Detect which cell encompasses the target text, then output its [X, Y] center coordinate. 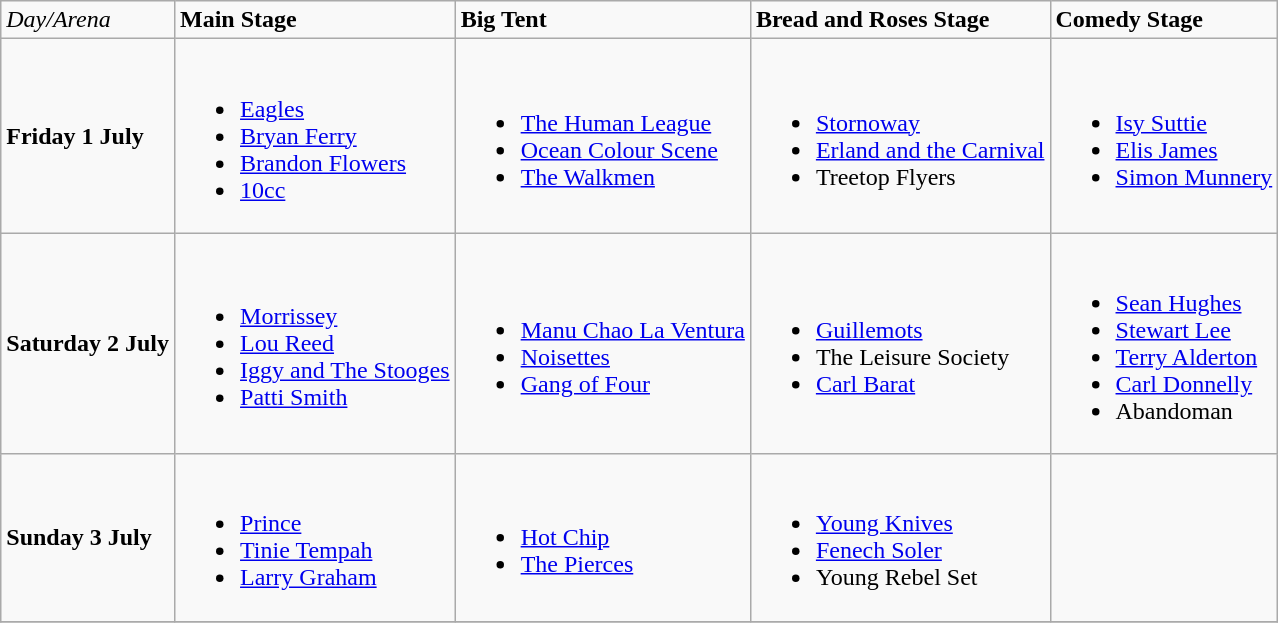
Isy SuttieElis JamesSimon Munnery [1164, 136]
Manu Chao La VenturaNoisettesGang of Four [602, 344]
EaglesBryan FerryBrandon Flowers10cc [316, 136]
Big Tent [602, 20]
Sean HughesStewart LeeTerry AldertonCarl DonnellyAbandoman [1164, 344]
PrinceTinie TempahLarry Graham [316, 538]
Friday 1 July [88, 136]
Hot ChipThe Pierces [602, 538]
StornowayErland and the CarnivalTreetop Flyers [900, 136]
Sunday 3 July [88, 538]
Bread and Roses Stage [900, 20]
Day/Arena [88, 20]
GuillemotsThe Leisure SocietyCarl Barat [900, 344]
Young KnivesFenech SolerYoung Rebel Set [900, 538]
Saturday 2 July [88, 344]
MorrisseyLou ReedIggy and The StoogesPatti Smith [316, 344]
Main Stage [316, 20]
The Human LeagueOcean Colour SceneThe Walkmen [602, 136]
Comedy Stage [1164, 20]
